Extract the (X, Y) coordinate from the center of the cell holding the provided text.  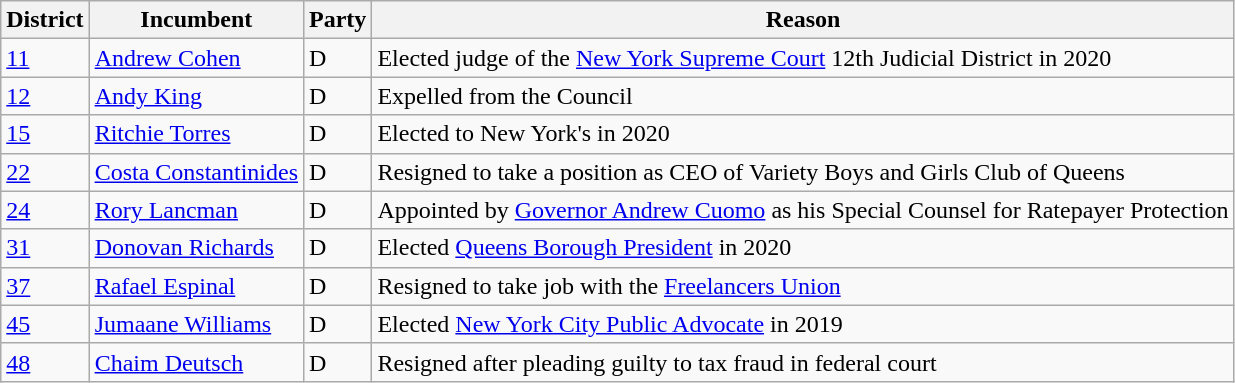
Rafael Espinal (196, 286)
48 (45, 362)
15 (45, 134)
Incumbent (196, 20)
Resigned to take a position as CEO of Variety Boys and Girls Club of Queens (803, 172)
Party (338, 20)
Elected Queens Borough President in 2020 (803, 248)
District (45, 20)
Reason (803, 20)
Elected judge of the New York Supreme Court 12th Judicial District in 2020 (803, 58)
Chaim Deutsch (196, 362)
45 (45, 324)
Expelled from the Council (803, 96)
11 (45, 58)
37 (45, 286)
22 (45, 172)
Elected New York City Public Advocate in 2019 (803, 324)
12 (45, 96)
Appointed by Governor Andrew Cuomo as his Special Counsel for Ratepayer Protection (803, 210)
31 (45, 248)
Donovan Richards (196, 248)
24 (45, 210)
Ritchie Torres (196, 134)
Resigned to take job with the Freelancers Union (803, 286)
Jumaane Williams (196, 324)
Costa Constantinides (196, 172)
Resigned after pleading guilty to tax fraud in federal court (803, 362)
Andrew Cohen (196, 58)
Elected to New York's in 2020 (803, 134)
Andy King (196, 96)
Rory Lancman (196, 210)
